Determine the [X, Y] coordinate at the center of the cell enclosing the given text.  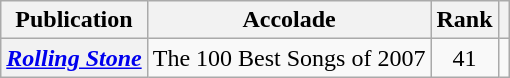
41 [464, 58]
Accolade [289, 20]
Rank [464, 20]
Rolling Stone [74, 58]
Publication [74, 20]
The 100 Best Songs of 2007 [289, 58]
